Find where the given text appears and provide that cell's center as [X, Y] coordinate. 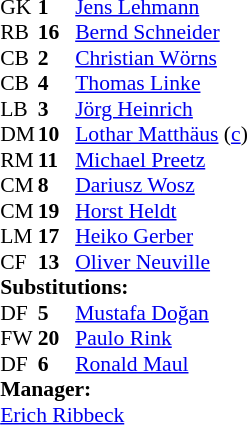
19 [57, 211]
LB [19, 109]
5 [57, 313]
FW [19, 339]
CF [19, 262]
8 [57, 185]
10 [57, 135]
6 [57, 364]
16 [57, 33]
17 [57, 237]
13 [57, 262]
3 [57, 109]
LM [19, 237]
4 [57, 83]
RB [19, 33]
DM [19, 135]
11 [57, 160]
20 [57, 339]
RM [19, 160]
2 [57, 58]
